Pinpoint the cell where the given text exists, returning its (X, Y) midpoint coordinate. 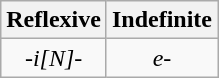
-i[N]- (54, 58)
Reflexive (54, 20)
Indefinite (162, 20)
e- (162, 58)
